Output the [x, y] coordinate of the center of the cell containing the given text.  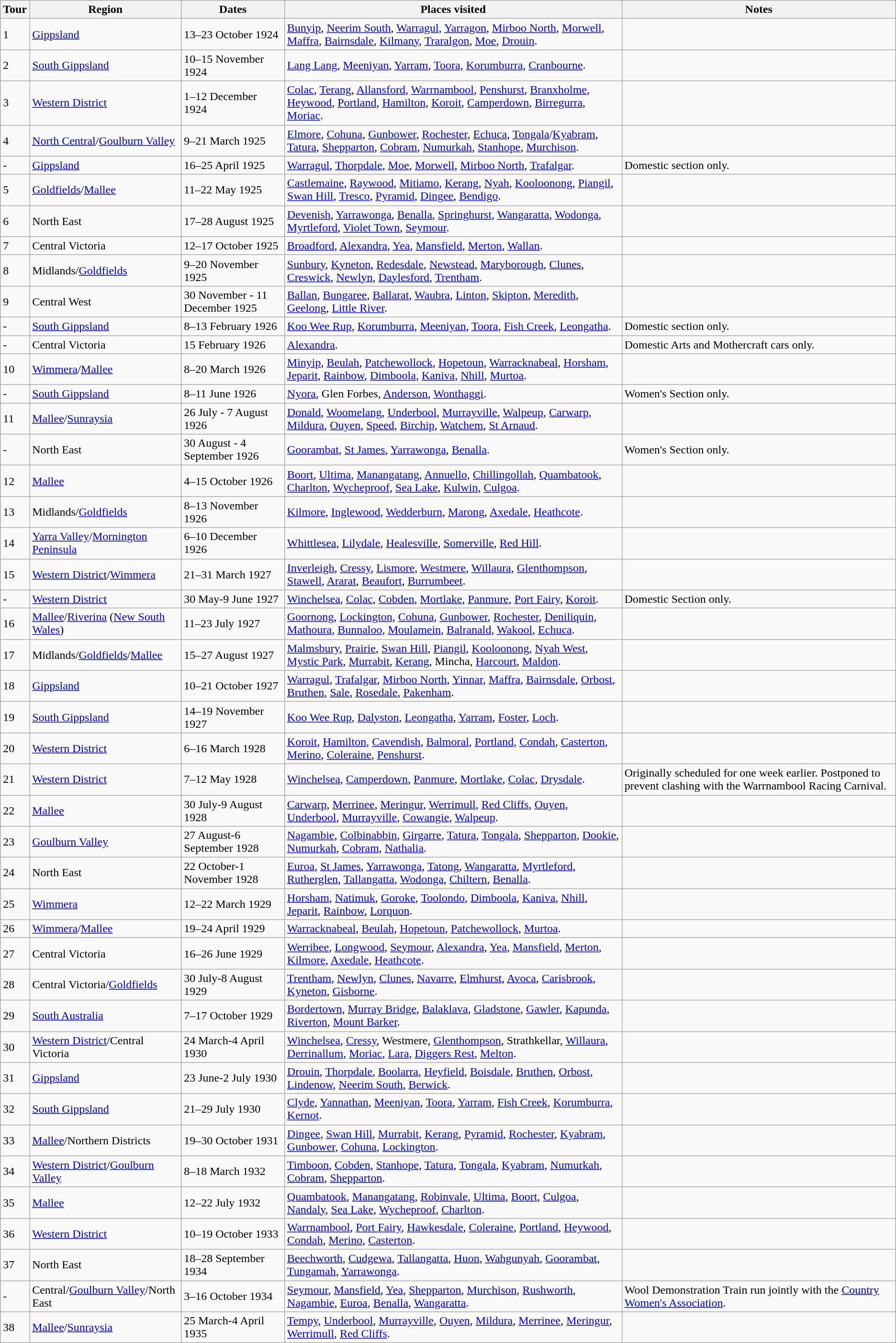
15 [15, 575]
Warrnambool, Port Fairy, Hawkesdale, Coleraine, Portland, Heywood, Condah, Merino, Casterton. [453, 1233]
Wool Demonstration Train run jointly with the Country Women's Association. [759, 1296]
32 [15, 1109]
Goulburn Valley [105, 842]
12 [15, 481]
30 July-9 August 1928 [233, 810]
31 [15, 1078]
12–22 July 1932 [233, 1203]
35 [15, 1203]
Warragul, Trafalgar, Mirboo North, Yinnar, Maffra, Bairnsdale, Orbost, Bruthen, Sale, Rosedale, Pakenham. [453, 686]
Carwarp, Merrinee, Meringur, Werrimull, Red Cliffs, Ouyen, Underbool, Murrayville, Cowangie, Walpeup. [453, 810]
30 May-9 June 1927 [233, 599]
Inverleigh, Cressy, Lismore, Westmere, Willaura, Glenthompson, Stawell, Ararat, Beaufort, Burrumbeet. [453, 575]
Beechworth, Cudgewa, Tallangatta, Huon, Wahgunyah, Goorambat, Tungamah, Yarrawonga. [453, 1265]
13–23 October 1924 [233, 34]
Nagambie, Colbinabbin, Girgarre, Tatura, Tongala, Shepparton, Dookie, Numurkah, Cobram, Nathalia. [453, 842]
Malmsbury, Prairie, Swan Hill, Piangil, Kooloonong, Nyah West, Mystic Park, Murrabit, Kerang, Mincha, Harcourt, Maldon. [453, 655]
Quambatook, Manangatang, Robinvale, Ultima, Boort, Culgoa, Nandaly, Sea Lake, Wycheproof, Charlton. [453, 1203]
Broadford, Alexandra, Yea, Mansfield, Merton, Wallan. [453, 246]
30 July-8 August 1929 [233, 984]
Mallee/Riverina (New South Wales) [105, 623]
23 [15, 842]
16–25 April 1925 [233, 165]
6–16 March 1928 [233, 748]
26 July - 7 August 1926 [233, 418]
7–17 October 1929 [233, 1016]
Nyora, Glen Forbes, Anderson, Wonthaggi. [453, 394]
Timboon, Cobden, Stanhope, Tatura, Tongala, Kyabram, Numurkah, Cobram, Shepparton. [453, 1171]
Koo Wee Rup, Dalyston, Leongatha, Yarram, Foster, Loch. [453, 717]
38 [15, 1327]
Central/Goulburn Valley/North East [105, 1296]
11–22 May 1925 [233, 190]
7–12 May 1928 [233, 779]
Trentham, Newlyn, Clunes, Navarre, Elmhurst, Avoca, Carisbrook, Kyneton, Gisborne. [453, 984]
Goornong, Lockington, Cohuna, Gunbower, Rochester, Deniliquin, Mathoura, Bunnaloo, Moulamein, Balranald, Wakool, Echuca. [453, 623]
21–31 March 1927 [233, 575]
Bordertown, Murray Bridge, Balaklava, Gladstone, Gawler, Kapunda, Riverton, Mount Barker. [453, 1016]
27 [15, 954]
10–19 October 1933 [233, 1233]
10 [15, 370]
Warragul, Thorpdale, Moe, Morwell, Mirboo North, Trafalgar. [453, 165]
37 [15, 1265]
9–21 March 1925 [233, 141]
11–23 July 1927 [233, 623]
Devenish, Yarrawonga, Benalla, Springhurst, Wangaratta, Wodonga, Myrtleford, Violet Town, Seymour. [453, 221]
25 [15, 904]
Drouin, Thorpdale, Boolarra, Heyfield, Boisdale, Bruthen, Orbost, Lindenow, Neerim South, Berwick. [453, 1078]
Region [105, 10]
Castlemaine, Raywood, Mitiamo, Kerang, Nyah, Kooloonong, Piangil, Swan Hill, Tresco, Pyramid, Dingee, Bendigo. [453, 190]
29 [15, 1016]
2 [15, 65]
South Australia [105, 1016]
Dates [233, 10]
8–20 March 1926 [233, 370]
Originally scheduled for one week earlier. Postponed to prevent clashing with the Warrnambool Racing Carnival. [759, 779]
Alexandra. [453, 344]
Winchelsea, Camperdown, Panmure, Mortlake, Colac, Drysdale. [453, 779]
Minyip, Beulah, Patchewollock, Hopetoun, Warracknabeal, Horsham, Jeparit, Rainbow, Dimboola, Kaniva, Nhill, Murtoa. [453, 370]
Donald, Woomelang, Underbool, Murrayville, Walpeup, Carwarp, Mildura, Ouyen, Speed, Birchip, Watchem, St Arnaud. [453, 418]
21 [15, 779]
4 [15, 141]
Clyde, Yannathan, Meeniyan, Toora, Yarram, Fish Creek, Korumburra, Kernot. [453, 1109]
4–15 October 1926 [233, 481]
21–29 July 1930 [233, 1109]
Midlands/Goldfields/Mallee [105, 655]
Domestic Arts and Mothercraft cars only. [759, 344]
6 [15, 221]
3–16 October 1934 [233, 1296]
13 [15, 512]
18 [15, 686]
15 February 1926 [233, 344]
10–21 October 1927 [233, 686]
26 [15, 929]
Sunbury, Kyneton, Redesdale, Newstead, Maryborough, Clunes, Creswick, Newlyn, Daylesford, Trentham. [453, 270]
3 [15, 103]
Ballan, Bungaree, Ballarat, Waubra, Linton, Skipton, Meredith, Geelong, Little River. [453, 302]
Mallee/Northern Districts [105, 1140]
Dingee, Swan Hill, Murrabit, Kerang, Pyramid, Rochester, Kyabram, Gunbower, Cohuna, Lockington. [453, 1140]
8–13 November 1926 [233, 512]
16 [15, 623]
1–12 December 1924 [233, 103]
North Central/Goulburn Valley [105, 141]
8–13 February 1926 [233, 326]
6–10 December 1926 [233, 543]
25 March-4 April 1935 [233, 1327]
Lang Lang, Meeniyan, Yarram, Toora, Korumburra, Cranbourne. [453, 65]
18–28 September 1934 [233, 1265]
Koo Wee Rup, Korumburra, Meeniyan, Toora, Fish Creek, Leongatha. [453, 326]
Koroit, Hamilton, Cavendish, Balmoral, Portland, Condah, Casterton, Merino, Coleraine, Penshurst. [453, 748]
Western District/Goulburn Valley [105, 1171]
Euroa, St James, Yarrawonga, Tatong, Wangaratta, Myrtleford, Rutherglen, Tallangatta, Wodonga, Chiltern, Benalla. [453, 873]
Tempy, Underbool, Murrayville, Ouyen, Mildura, Merrinee, Meringur, Werrimull, Red Cliffs. [453, 1327]
22 October-1 November 1928 [233, 873]
12–17 October 1925 [233, 246]
Goorambat, St James, Yarrawonga, Benalla. [453, 450]
19–24 April 1929 [233, 929]
Warracknabeal, Beulah, Hopetoun, Patchewollock, Murtoa. [453, 929]
Central Victoria/Goldfields [105, 984]
30 August - 4 September 1926 [233, 450]
8 [15, 270]
Places visited [453, 10]
22 [15, 810]
34 [15, 1171]
Colac, Terang, Allansford, Warrnambool, Penshurst, Branxholme, Heywood, Portland, Hamilton, Koroit, Camperdown, Birregurra, Moriac. [453, 103]
30 [15, 1047]
33 [15, 1140]
24 March-4 April 1930 [233, 1047]
17 [15, 655]
Kilmore, Inglewood, Wedderburn, Marong, Axedale, Heathcote. [453, 512]
Notes [759, 10]
8–11 June 1926 [233, 394]
11 [15, 418]
1 [15, 34]
Boort, Ultima, Manangatang, Annuello, Chillingollah, Quambatook, Charlton, Wycheproof, Sea Lake, Kulwin, Culgoa. [453, 481]
Wimmera [105, 904]
7 [15, 246]
Whittlesea, Lilydale, Healesville, Somerville, Red Hill. [453, 543]
12–22 March 1929 [233, 904]
Elmore, Cohuna, Gunbower, Rochester, Echuca, Tongala/Kyabram, Tatura, Shepparton, Cobram, Numurkah, Stanhope, Murchison. [453, 141]
8–18 March 1932 [233, 1171]
Horsham, Natimuk, Goroke, Toolondo, Dimboola, Kaniva, Nhill, Jeparit, Rainbow, Lorquon. [453, 904]
36 [15, 1233]
9 [15, 302]
24 [15, 873]
Winchelsea, Colac, Cobden, Mortlake, Panmure, Port Fairy, Koroit. [453, 599]
10–15 November 1924 [233, 65]
17–28 August 1925 [233, 221]
9–20 November 1925 [233, 270]
14–19 November 1927 [233, 717]
Western District/Central Victoria [105, 1047]
Yarra Valley/Mornington Peninsula [105, 543]
Seymour, Mansfield, Yea, Shepparton, Murchison, Rushworth, Nagambie, Euroa, Benalla, Wangaratta. [453, 1296]
19 [15, 717]
20 [15, 748]
30 November - 11 December 1925 [233, 302]
19–30 October 1931 [233, 1140]
Bunyip, Neerim South, Warragul, Yarragon, Mirboo North, Morwell, Maffra, Bairnsdale, Kilmany, Traralgon, Moe, Drouin. [453, 34]
27 August-6 September 1928 [233, 842]
15–27 August 1927 [233, 655]
28 [15, 984]
16–26 June 1929 [233, 954]
Winchelsea, Cressy, Westmere, Glenthompson, Strathkellar, Willaura, Derrinallum, Moriac, Lara, Diggers Rest, Melton. [453, 1047]
Domestic Section only. [759, 599]
Werribee, Longwood, Seymour, Alexandra, Yea, Mansfield, Merton, Kilmore, Axedale, Heathcote. [453, 954]
Central West [105, 302]
23 June-2 July 1930 [233, 1078]
5 [15, 190]
Tour [15, 10]
Goldfields/Mallee [105, 190]
Western District/Wimmera [105, 575]
14 [15, 543]
